Determine the (x, y) coordinate at the center of the cell enclosing the given text.  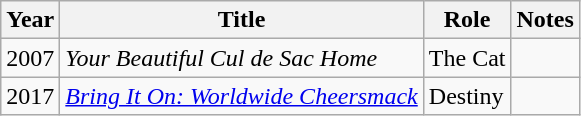
2007 (30, 58)
Destiny (467, 96)
Role (467, 20)
Notes (545, 20)
2017 (30, 96)
Title (242, 20)
Bring It On: Worldwide Cheersmack (242, 96)
The Cat (467, 58)
Year (30, 20)
Your Beautiful Cul de Sac Home (242, 58)
